For the text-containing cell, return its midpoint in [x, y] coordinate format. 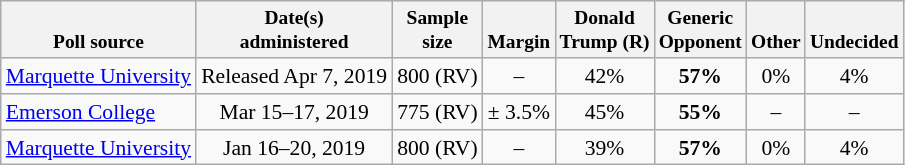
Margin [519, 30]
Date(s)administered [294, 30]
775 (RV) [438, 112]
GenericOpponent [700, 30]
Marquette University [98, 76]
55% [700, 112]
Undecided [854, 30]
Samplesize [438, 30]
4% [854, 76]
57% [700, 76]
± 3.5% [519, 112]
Poll source [98, 30]
DonaldTrump (R) [604, 30]
Released Apr 7, 2019 [294, 76]
Other [776, 30]
Mar 15–17, 2019 [294, 112]
Emerson College [98, 112]
800 (RV) [438, 76]
42% [604, 76]
45% [604, 112]
0% [776, 76]
